Search for the cell housing the specified text and yield its (X, Y) center coordinate. 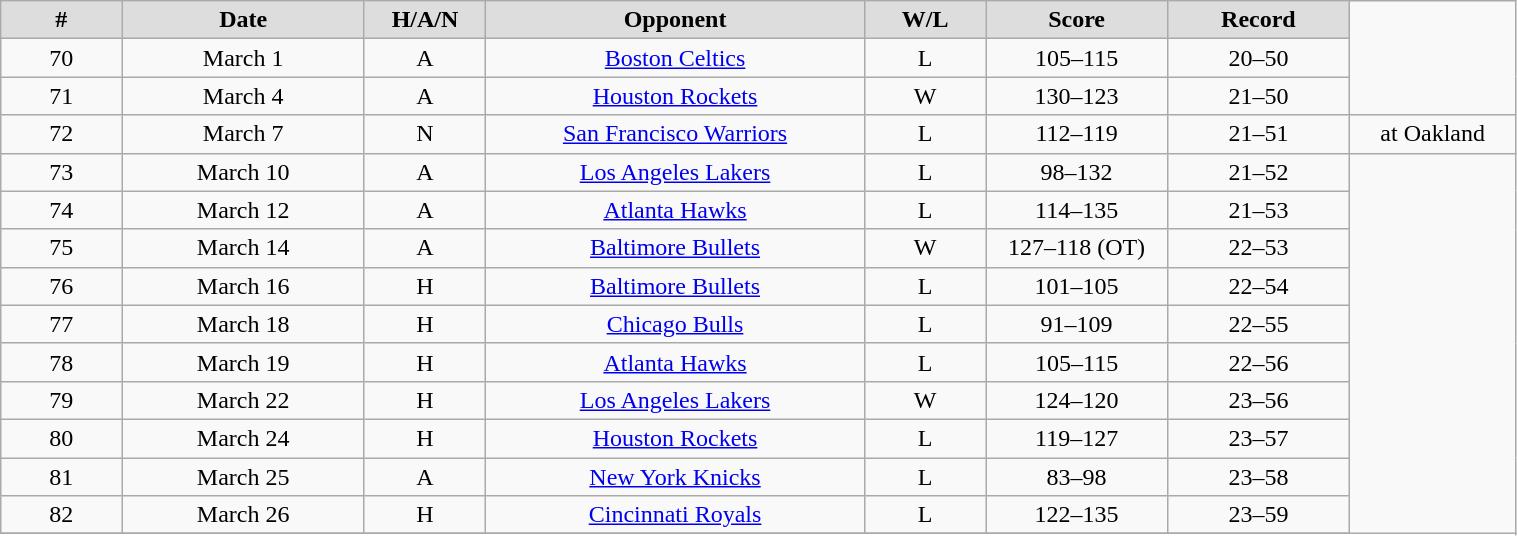
21–52 (1258, 172)
# (62, 20)
21–51 (1258, 134)
N (424, 134)
23–56 (1258, 400)
21–50 (1258, 96)
March 1 (243, 58)
New York Knicks (676, 477)
21–53 (1258, 210)
March 4 (243, 96)
at Oakland (1432, 134)
82 (62, 515)
March 14 (243, 248)
March 10 (243, 172)
Record (1258, 20)
83–98 (1077, 477)
Boston Celtics (676, 58)
114–135 (1077, 210)
127–118 (OT) (1077, 248)
March 22 (243, 400)
71 (62, 96)
130–123 (1077, 96)
124–120 (1077, 400)
Opponent (676, 20)
23–58 (1258, 477)
74 (62, 210)
91–109 (1077, 324)
March 19 (243, 362)
March 26 (243, 515)
22–54 (1258, 286)
Cincinnati Royals (676, 515)
Chicago Bulls (676, 324)
23–59 (1258, 515)
81 (62, 477)
73 (62, 172)
San Francisco Warriors (676, 134)
March 25 (243, 477)
March 24 (243, 438)
72 (62, 134)
March 12 (243, 210)
Date (243, 20)
22–53 (1258, 248)
20–50 (1258, 58)
H/A/N (424, 20)
22–56 (1258, 362)
80 (62, 438)
76 (62, 286)
Score (1077, 20)
119–127 (1077, 438)
98–132 (1077, 172)
23–57 (1258, 438)
101–105 (1077, 286)
112–119 (1077, 134)
77 (62, 324)
79 (62, 400)
March 16 (243, 286)
March 18 (243, 324)
122–135 (1077, 515)
W/L (924, 20)
March 7 (243, 134)
22–55 (1258, 324)
70 (62, 58)
75 (62, 248)
78 (62, 362)
